Extract the (x, y) coordinate from the center of the cell holding the provided text.  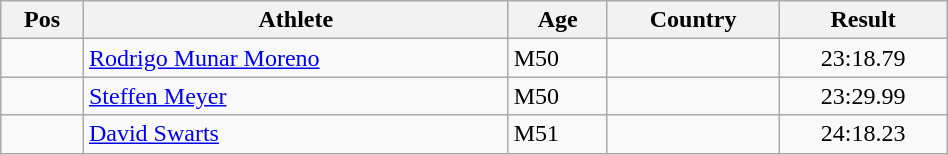
Result (863, 20)
Steffen Meyer (296, 96)
M51 (558, 134)
23:29.99 (863, 96)
24:18.23 (863, 134)
Rodrigo Munar Moreno (296, 58)
Age (558, 20)
Pos (42, 20)
Country (693, 20)
23:18.79 (863, 58)
David Swarts (296, 134)
Athlete (296, 20)
